Detect which cell encompasses the target text, then output its [X, Y] center coordinate. 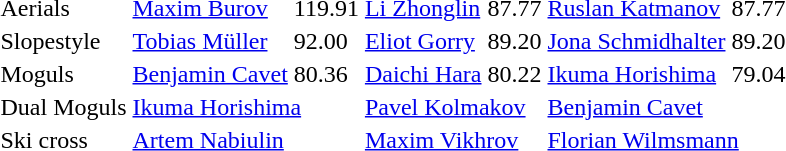
89.20 [514, 41]
80.36 [326, 74]
Eliot Gorry [423, 41]
Benjamin Cavet [210, 74]
92.00 [326, 41]
Tobias Müller [210, 41]
Daichi Hara [423, 74]
Pavel Kolmakov [453, 107]
Jona Schmidhalter [636, 41]
80.22 [514, 74]
